Determine the [x, y] coordinate at the center of the cell enclosing the given text.  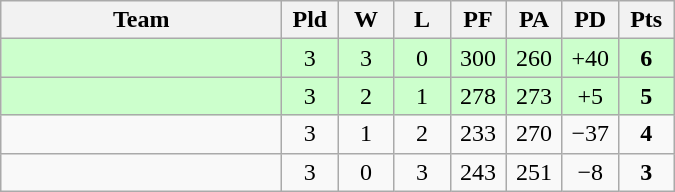
251 [534, 172]
PA [534, 20]
4 [646, 134]
260 [534, 58]
PD [590, 20]
273 [534, 96]
L [422, 20]
+40 [590, 58]
6 [646, 58]
PF [478, 20]
300 [478, 58]
Pld [310, 20]
Team [142, 20]
−8 [590, 172]
5 [646, 96]
W [366, 20]
233 [478, 134]
243 [478, 172]
278 [478, 96]
Pts [646, 20]
−37 [590, 134]
270 [534, 134]
+5 [590, 96]
